Output the (x, y) coordinate of the center of the cell containing the given text.  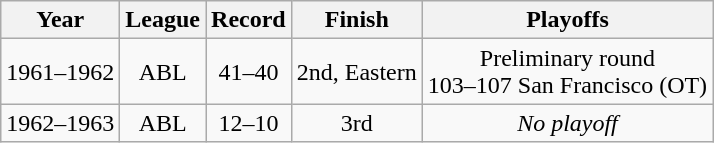
1962–1963 (60, 123)
2nd, Eastern (356, 72)
Preliminary round 103–107 San Francisco (OT) (567, 72)
1961–1962 (60, 72)
12–10 (249, 123)
League (163, 20)
3rd (356, 123)
Record (249, 20)
Year (60, 20)
Playoffs (567, 20)
Finish (356, 20)
No playoff (567, 123)
41–40 (249, 72)
